Locate the cell with the specified text and output its (x, y) center coordinate. 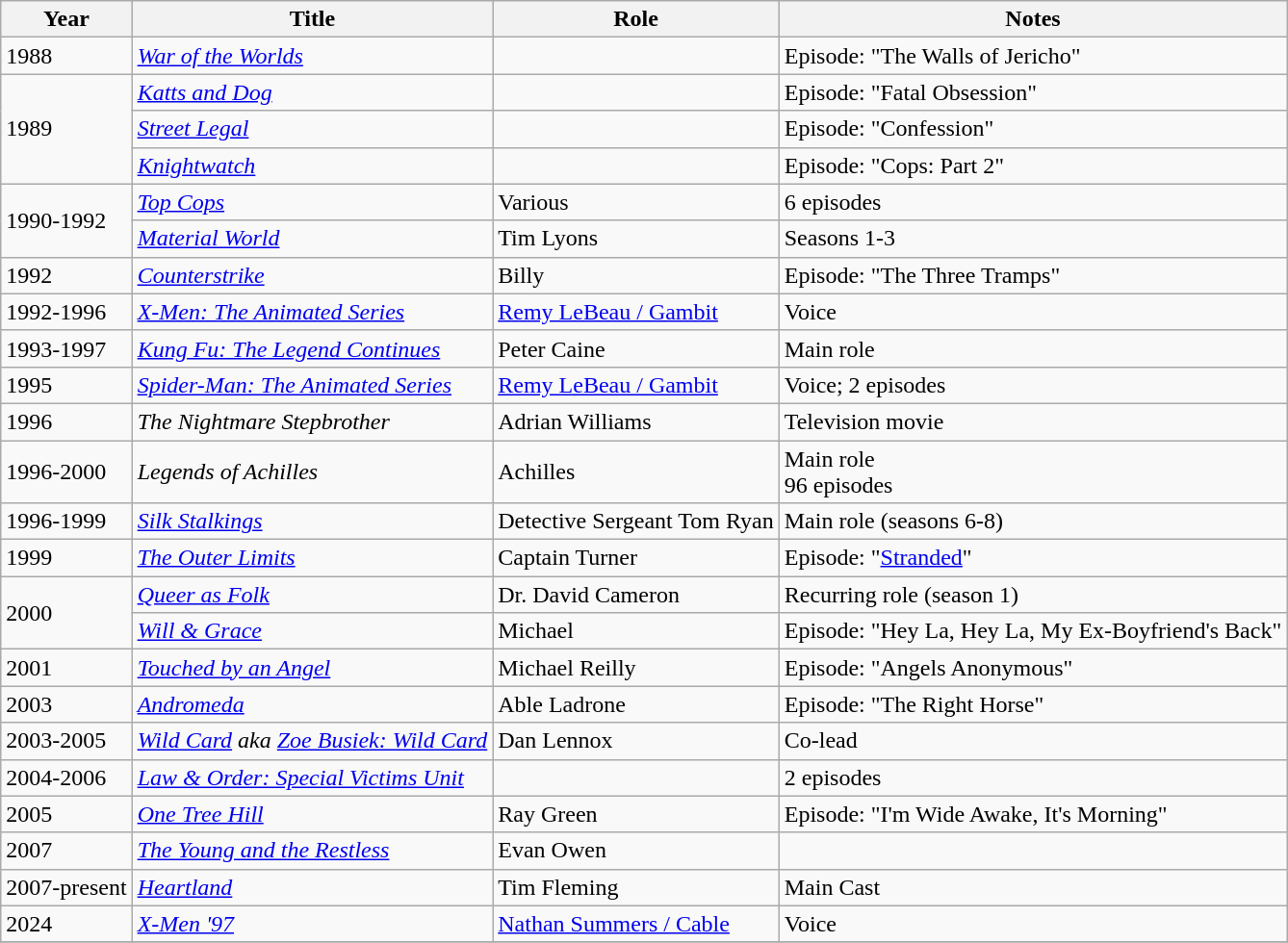
Michael (635, 631)
2004-2006 (66, 777)
1992-1996 (66, 312)
Episode: "Cops: Part 2" (1033, 166)
Peter Caine (635, 348)
Episode: "Angels Anonymous" (1033, 668)
Episode: "I'm Wide Awake, It's Morning" (1033, 814)
Episode: "Hey La, Hey La, My Ex-Boyfriend's Back" (1033, 631)
Year (66, 19)
Tim Lyons (635, 239)
The Outer Limits (312, 558)
Role (635, 19)
Evan Owen (635, 851)
X-Men '97 (312, 924)
2005 (66, 814)
1988 (66, 56)
2007-present (66, 887)
Ray Green (635, 814)
1993-1997 (66, 348)
Street Legal (312, 129)
Kung Fu: The Legend Continues (312, 348)
Counterstrike (312, 275)
Seasons 1-3 (1033, 239)
Silk Stalkings (312, 522)
Episode: "The Right Horse" (1033, 704)
Nathan Summers / Cable (635, 924)
1995 (66, 385)
1996 (66, 421)
Episode: "The Walls of Jericho" (1033, 56)
Voice; 2 episodes (1033, 385)
Various (635, 202)
Episode: "Stranded" (1033, 558)
2000 (66, 613)
Television movie (1033, 421)
2001 (66, 668)
Episode: "The Three Tramps" (1033, 275)
Spider-Man: The Animated Series (312, 385)
Notes (1033, 19)
Material World (312, 239)
One Tree Hill (312, 814)
Episode: "Fatal Obsession" (1033, 92)
The Nightmare Stepbrother (312, 421)
2003 (66, 704)
Katts and Dog (312, 92)
Title (312, 19)
2 episodes (1033, 777)
Queer as Folk (312, 595)
Top Cops (312, 202)
2003-2005 (66, 741)
Main role96 episodes (1033, 471)
Legends of Achilles (312, 471)
Dan Lennox (635, 741)
Main role (seasons 6-8) (1033, 522)
Captain Turner (635, 558)
Wild Card aka Zoe Busiek: Wild Card (312, 741)
Law & Order: Special Victims Unit (312, 777)
War of the Worlds (312, 56)
1999 (66, 558)
Co-lead (1033, 741)
Michael Reilly (635, 668)
1996-2000 (66, 471)
Recurring role (season 1) (1033, 595)
2007 (66, 851)
X-Men: The Animated Series (312, 312)
Dr. David Cameron (635, 595)
Adrian Williams (635, 421)
Billy (635, 275)
Able Ladrone (635, 704)
Episode: "Confession" (1033, 129)
1989 (66, 129)
1996-1999 (66, 522)
Detective Sergeant Tom Ryan (635, 522)
2024 (66, 924)
Main role (1033, 348)
The Young and the Restless (312, 851)
Will & Grace (312, 631)
Heartland (312, 887)
6 episodes (1033, 202)
Main Cast (1033, 887)
Touched by an Angel (312, 668)
Achilles (635, 471)
Knightwatch (312, 166)
1992 (66, 275)
Andromeda (312, 704)
1990-1992 (66, 220)
Tim Fleming (635, 887)
